Provide the (X, Y) coordinate of the cell's center where the given text is located.  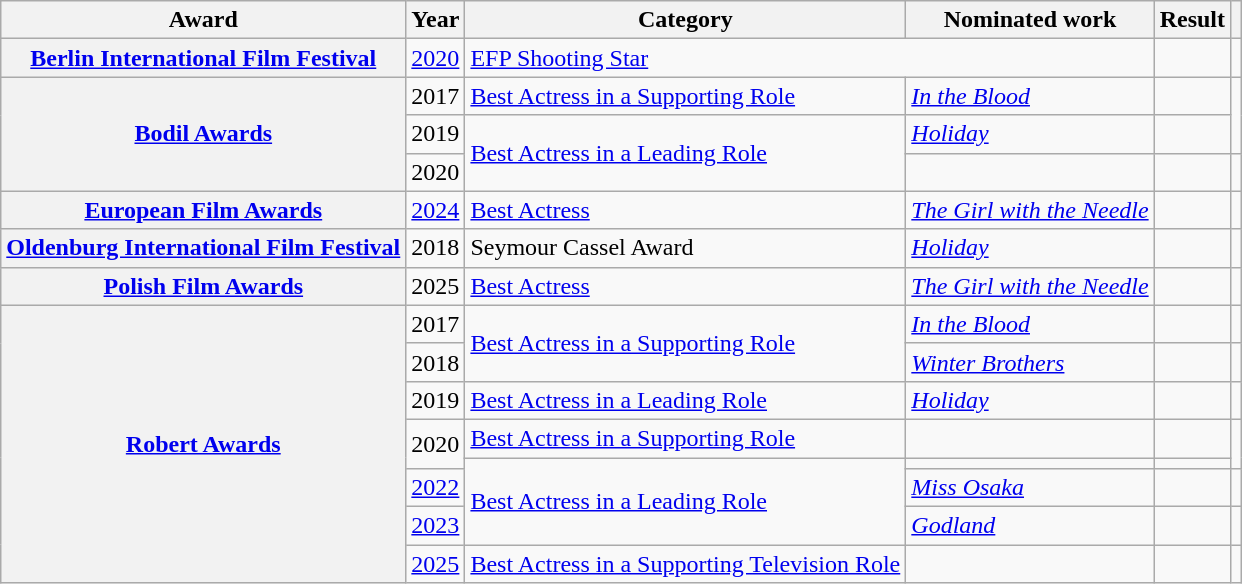
Bodil Awards (204, 134)
Berlin International Film Festival (204, 58)
Robert Awards (204, 444)
Polish Film Awards (204, 286)
European Film Awards (204, 210)
2023 (436, 526)
Winter Brothers (1030, 362)
Godland (1030, 526)
EFP Shooting Star (810, 58)
Nominated work (1030, 20)
Year (436, 20)
Award (204, 20)
Category (686, 20)
Oldenburg International Film Festival (204, 248)
2024 (436, 210)
Seymour Cassel Award (686, 248)
Result (1192, 20)
Miss Osaka (1030, 488)
Best Actress in a Supporting Television Role (686, 564)
2022 (436, 488)
